Provide the (x, y) coordinate of the cell's center where the given text is located.  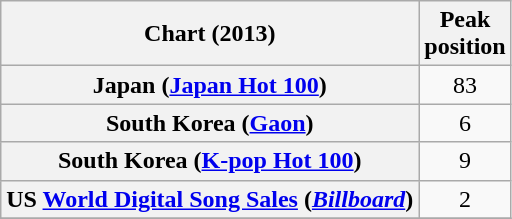
US World Digital Song Sales (Billboard) (210, 199)
Japan (Japan Hot 100) (210, 85)
South Korea (K-pop Hot 100) (210, 161)
83 (465, 85)
9 (465, 161)
2 (465, 199)
Chart (2013) (210, 34)
Peakposition (465, 34)
6 (465, 123)
South Korea (Gaon) (210, 123)
